Extract the [X, Y] coordinate from the center of the cell holding the provided text.  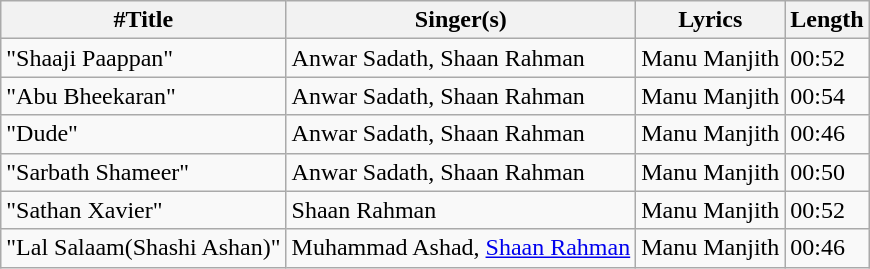
"Shaaji Paappan" [144, 58]
Singer(s) [461, 20]
"Sarbath Shameer" [144, 172]
Lyrics [710, 20]
Shaan Rahman [461, 210]
"Abu Bheekaran" [144, 96]
00:54 [827, 96]
"Sathan Xavier" [144, 210]
Muhammad Ashad, Shaan Rahman [461, 248]
00:50 [827, 172]
"Lal Salaam(Shashi Ashan)" [144, 248]
Length [827, 20]
"Dude" [144, 134]
#Title [144, 20]
